Return the (x, y) coordinate for the center point of the cell that contains the specified text.  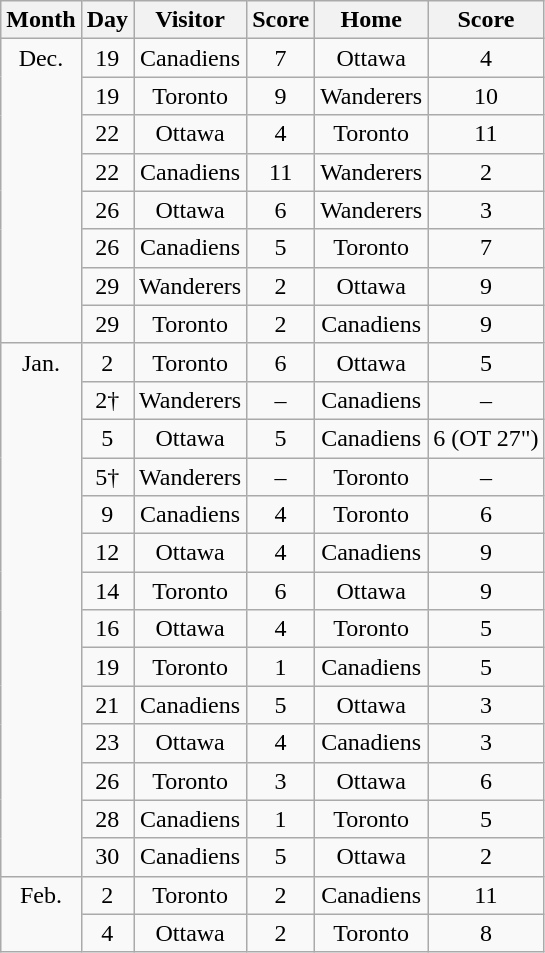
6 (OT 27") (486, 438)
10 (486, 96)
Feb. (41, 914)
Jan. (41, 610)
23 (107, 743)
5† (107, 477)
Day (107, 20)
28 (107, 819)
Dec. (41, 191)
16 (107, 629)
Month (41, 20)
Visitor (190, 20)
14 (107, 591)
Home (372, 20)
30 (107, 857)
12 (107, 553)
21 (107, 705)
2† (107, 400)
8 (486, 933)
